Detect which cell encompasses the target text, then output its [x, y] center coordinate. 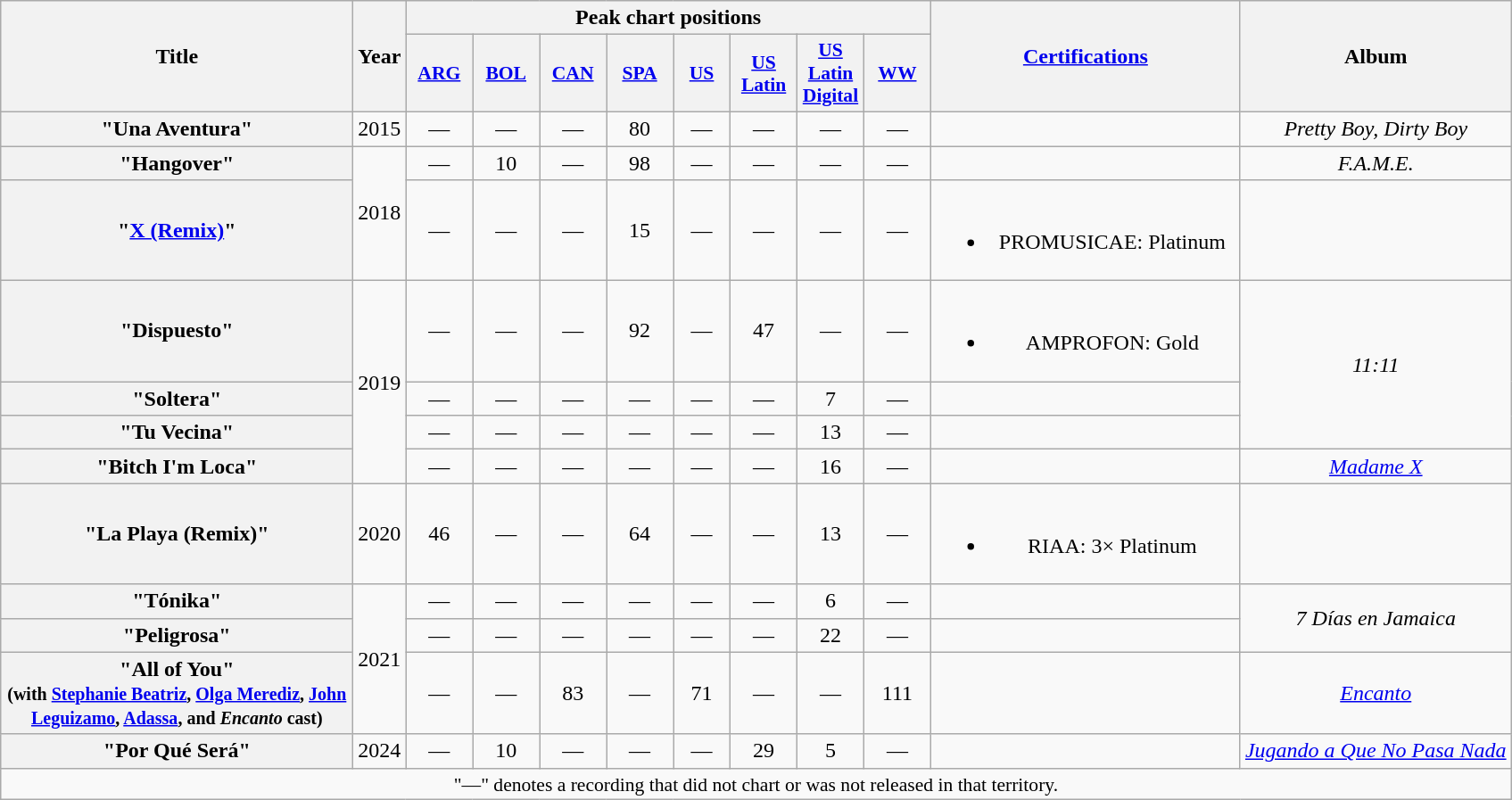
Jugando a Que No Pasa Nada [1376, 751]
6 [831, 601]
Year [380, 57]
SPA [640, 73]
"Bitch I'm Loca" [177, 466]
"All of You"(with Stephanie Beatriz, Olga Merediz, John Leguizamo, Adassa, and Encanto cast) [177, 693]
"—" denotes a recording that did not chart or was not released in that territory. [756, 784]
"Tu Vecina" [177, 433]
16 [831, 466]
"Soltera" [177, 399]
"Peligrosa" [177, 635]
92 [640, 332]
F.A.M.E. [1376, 163]
Title [177, 57]
Encanto [1376, 693]
7 [831, 399]
29 [764, 751]
2024 [380, 751]
46 [439, 533]
BOL [507, 73]
"X (Remix)" [177, 230]
"Una Aventura" [177, 128]
"Hangover" [177, 163]
Certifications [1085, 57]
22 [831, 635]
Peak chart positions [668, 18]
2015 [380, 128]
USLatinDigital [831, 73]
2018 [380, 214]
WW [897, 73]
"La Playa (Remix)" [177, 533]
2019 [380, 382]
ARG [439, 73]
15 [640, 230]
47 [764, 332]
83 [573, 693]
2021 [380, 659]
AMPROFON: Gold [1085, 332]
Madame X [1376, 466]
7 Días en Jamaica [1376, 618]
"Tónika" [177, 601]
US [701, 73]
98 [640, 163]
Pretty Boy, Dirty Boy [1376, 128]
11:11 [1376, 366]
71 [701, 693]
USLatin [764, 73]
Album [1376, 57]
64 [640, 533]
2020 [380, 533]
5 [831, 751]
PROMUSICAE: Platinum [1085, 230]
111 [897, 693]
80 [640, 128]
"Dispuesto" [177, 332]
RIAA: 3× Platinum [1085, 533]
CAN [573, 73]
"Por Qué Será" [177, 751]
